For the text-containing cell, return its midpoint in [X, Y] coordinate format. 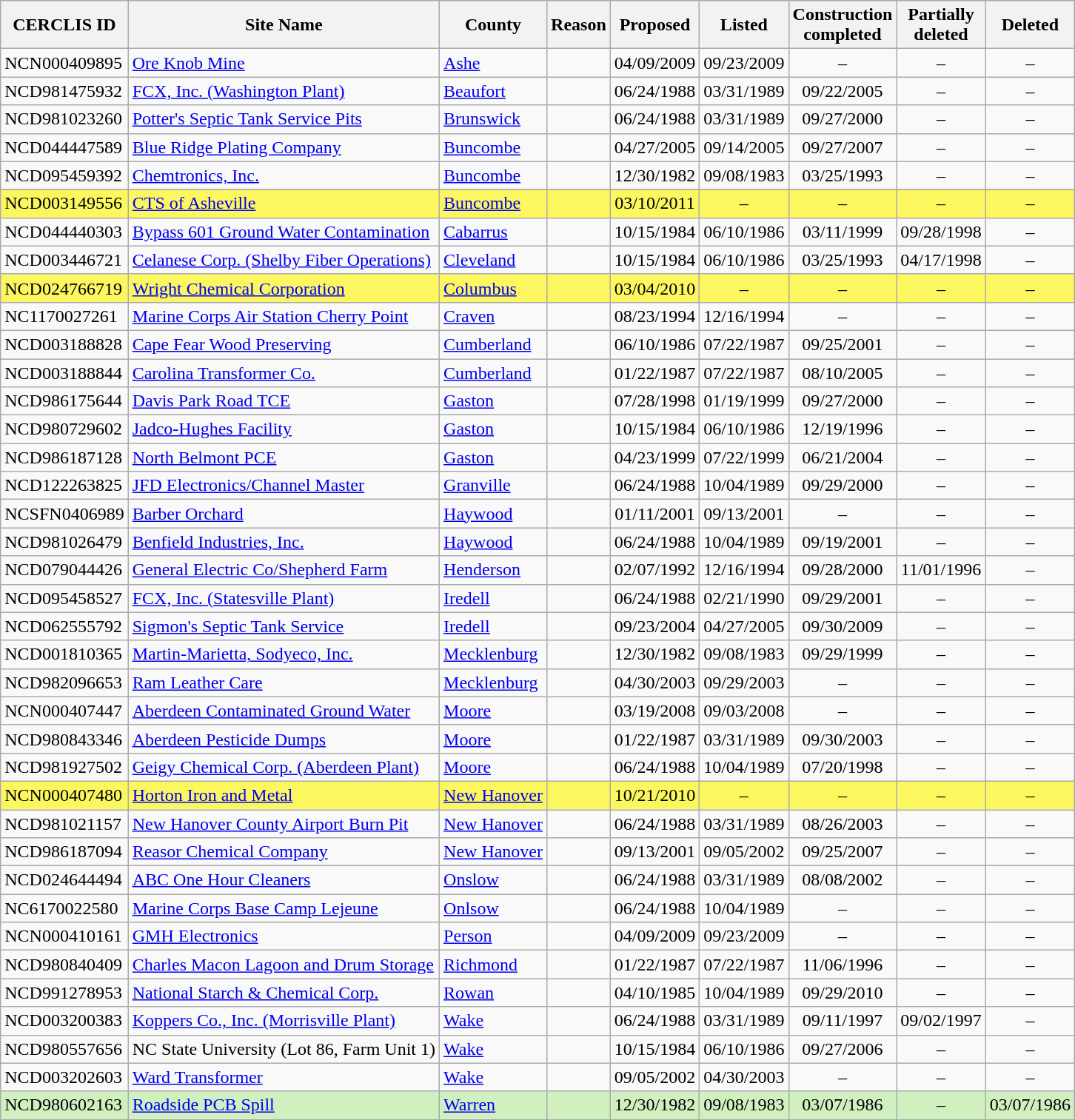
Richmond [493, 965]
NCD044447589 [64, 147]
11/06/1996 [843, 965]
Potter's Septic Tank Service Pits [284, 119]
NCD986187094 [64, 852]
09/03/2008 [744, 711]
09/25/2001 [843, 344]
01/11/2001 [654, 514]
Aberdeen Contaminated Ground Water [284, 711]
09/29/2001 [843, 598]
08/26/2003 [843, 824]
Blue Ridge Plating Company [284, 147]
NCD044440303 [64, 232]
NCD001810365 [64, 654]
NCD003188844 [64, 372]
03/04/2010 [654, 288]
02/21/1990 [744, 598]
GMH Electronics [284, 936]
North Belmont PCE [284, 457]
Martin-Marietta, Sodyeco, Inc. [284, 654]
02/07/1992 [654, 570]
New Hanover County Airport Burn Pit [284, 824]
FCX, Inc. (Washington Plant) [284, 91]
JFD Electronics/Channel Master [284, 486]
09/30/2009 [843, 626]
09/29/1999 [843, 654]
NC State University (Lot 86, Farm Unit 1) [284, 1049]
Roadside PCB Spill [284, 1105]
NCD982096653 [64, 683]
NCD981927502 [64, 767]
08/23/1994 [654, 316]
Site Name [284, 25]
NCN000409895 [64, 63]
Craven [493, 316]
Person [493, 936]
Warren [493, 1105]
Rowan [493, 993]
Sigmon's Septic Tank Service [284, 626]
ABC One Hour Cleaners [284, 880]
Benfield Industries, Inc. [284, 542]
NCN000407480 [64, 795]
Reason [579, 25]
09/28/2000 [843, 570]
01/19/1999 [744, 401]
NCD986175644 [64, 401]
NCD991278953 [64, 993]
NCD122263825 [64, 486]
04/17/1998 [941, 260]
12/19/1996 [843, 429]
Brunswick [493, 119]
CTS of Asheville [284, 204]
09/14/2005 [744, 147]
Ram Leather Care [284, 683]
NCD981026479 [64, 542]
NCD003188828 [64, 344]
Jadco-Hughes Facility [284, 429]
11/01/1996 [941, 570]
NCD986187128 [64, 457]
NCD003149556 [64, 204]
Columbus [493, 288]
09/28/1998 [941, 232]
Listed [744, 25]
NCN000407447 [64, 711]
Davis Park Road TCE [284, 401]
Charles Macon Lagoon and Drum Storage [284, 965]
General Electric Co/Shepherd Farm [284, 570]
NCD095458527 [64, 598]
NC6170022580 [64, 908]
09/29/2010 [843, 993]
09/19/2001 [843, 542]
Deleted [1030, 25]
NCD980843346 [64, 739]
NCD981475932 [64, 91]
Cape Fear Wood Preserving [284, 344]
08/08/2002 [843, 880]
Constructioncompleted [843, 25]
07/22/1999 [744, 457]
03/10/2011 [654, 204]
07/28/1998 [654, 401]
09/22/2005 [843, 91]
National Starch & Chemical Corp. [284, 993]
Reasor Chemical Company [284, 852]
03/11/1999 [843, 232]
Horton Iron and Metal [284, 795]
10/21/2010 [654, 795]
NCD981021157 [64, 824]
Ward Transformer [284, 1077]
NCD024766719 [64, 288]
CERCLIS ID [64, 25]
07/20/1998 [843, 767]
NCD980840409 [64, 965]
NCD980557656 [64, 1049]
Geigy Chemical Corp. (Aberdeen Plant) [284, 767]
Cabarrus [493, 232]
Celanese Corp. (Shelby Fiber Operations) [284, 260]
NCD980729602 [64, 429]
09/27/2006 [843, 1049]
Chemtronics, Inc. [284, 175]
Marine Corps Base Camp Lejeune [284, 908]
08/10/2005 [843, 372]
Aberdeen Pesticide Dumps [284, 739]
NCD024644494 [64, 880]
09/29/2003 [744, 683]
Proposed [654, 25]
Onslow [493, 880]
Onlsow [493, 908]
Marine Corps Air Station Cherry Point [284, 316]
09/02/1997 [941, 1021]
Ashe [493, 63]
NCD980602163 [64, 1105]
Koppers Co., Inc. (Morrisville Plant) [284, 1021]
NCD981023260 [64, 119]
09/23/2004 [654, 626]
Partiallydeleted [941, 25]
Ore Knob Mine [284, 63]
09/27/2007 [843, 147]
04/10/1985 [654, 993]
Barber Orchard [284, 514]
04/23/1999 [654, 457]
NCN000410161 [64, 936]
NCD003200383 [64, 1021]
NCD003446721 [64, 260]
09/25/2007 [843, 852]
Henderson [493, 570]
09/30/2003 [843, 739]
NCD095459392 [64, 175]
Bypass 601 Ground Water Contamination [284, 232]
NC1170027261 [64, 316]
Wright Chemical Corporation [284, 288]
NCD079044426 [64, 570]
County [493, 25]
NCSFN0406989 [64, 514]
Beaufort [493, 91]
09/29/2000 [843, 486]
03/19/2008 [654, 711]
FCX, Inc. (Statesville Plant) [284, 598]
Cleveland [493, 260]
Granville [493, 486]
Carolina Transformer Co. [284, 372]
06/21/2004 [843, 457]
NCD062555792 [64, 626]
09/11/1997 [843, 1021]
NCD003202603 [64, 1077]
